Locate the cell with the specified text and output its [X, Y] center coordinate. 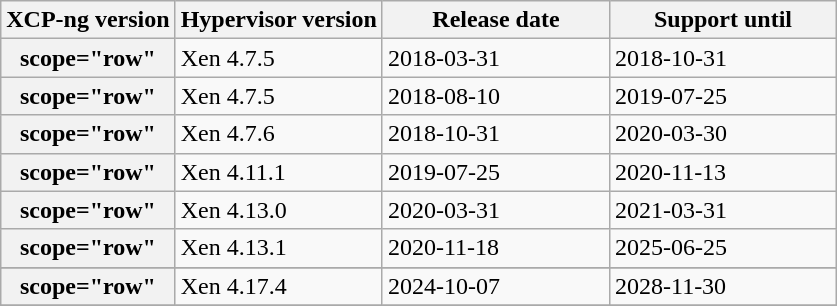
Xen 4.13.1 [278, 248]
2020-11-13 [722, 172]
Xen 4.17.4 [278, 286]
2025-06-25 [722, 248]
Xen 4.13.0 [278, 210]
Hypervisor version [278, 20]
2020-11-18 [496, 248]
Support until [722, 20]
2018-03-31 [496, 58]
Release date [496, 20]
2020-03-31 [496, 210]
2028-11-30 [722, 286]
2018-08-10 [496, 96]
XCP-ng version [88, 20]
Xen 4.11.1 [278, 172]
2024-10-07 [496, 286]
Xen 4.7.6 [278, 134]
2020-03-30 [722, 134]
2021-03-31 [722, 210]
